Pinpoint the cell where the given text exists, returning its (X, Y) midpoint coordinate. 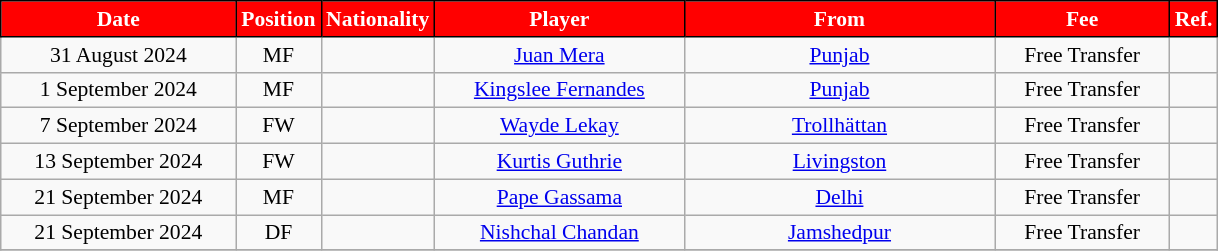
From (839, 19)
Kurtis Guthrie (559, 162)
Nishchal Chandan (559, 233)
1 September 2024 (118, 90)
31 August 2024 (118, 55)
Jamshedpur (839, 233)
Juan Mera (559, 55)
13 September 2024 (118, 162)
Date (118, 19)
Fee (1082, 19)
Kingslee Fernandes (559, 90)
Pape Gassama (559, 197)
DF (278, 233)
Livingston (839, 162)
Wayde Lekay (559, 126)
7 September 2024 (118, 126)
Position (278, 19)
Player (559, 19)
Nationality (378, 19)
Trollhättan (839, 126)
Ref. (1194, 19)
Delhi (839, 197)
